Determine the [x, y] coordinate at the center of the cell enclosing the given text.  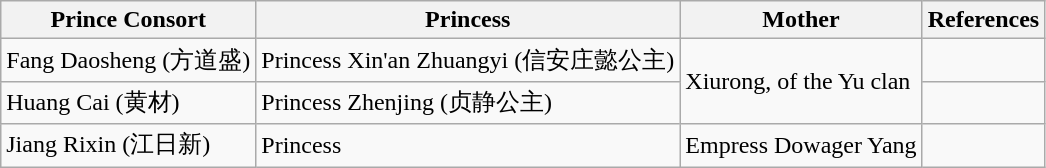
Xiurong, of the Yu clan [801, 82]
Empress Dowager Yang [801, 146]
Fang Daosheng (方道盛) [128, 60]
Huang Cai (黄材) [128, 102]
Princess Zhenjing (贞静公主) [468, 102]
References [984, 20]
Mother [801, 20]
Princess Xin'an Zhuangyi (信安庄懿公主) [468, 60]
Prince Consort [128, 20]
Jiang Rixin (江日新) [128, 146]
